Return the (X, Y) coordinate for the center point of the cell that contains the specified text.  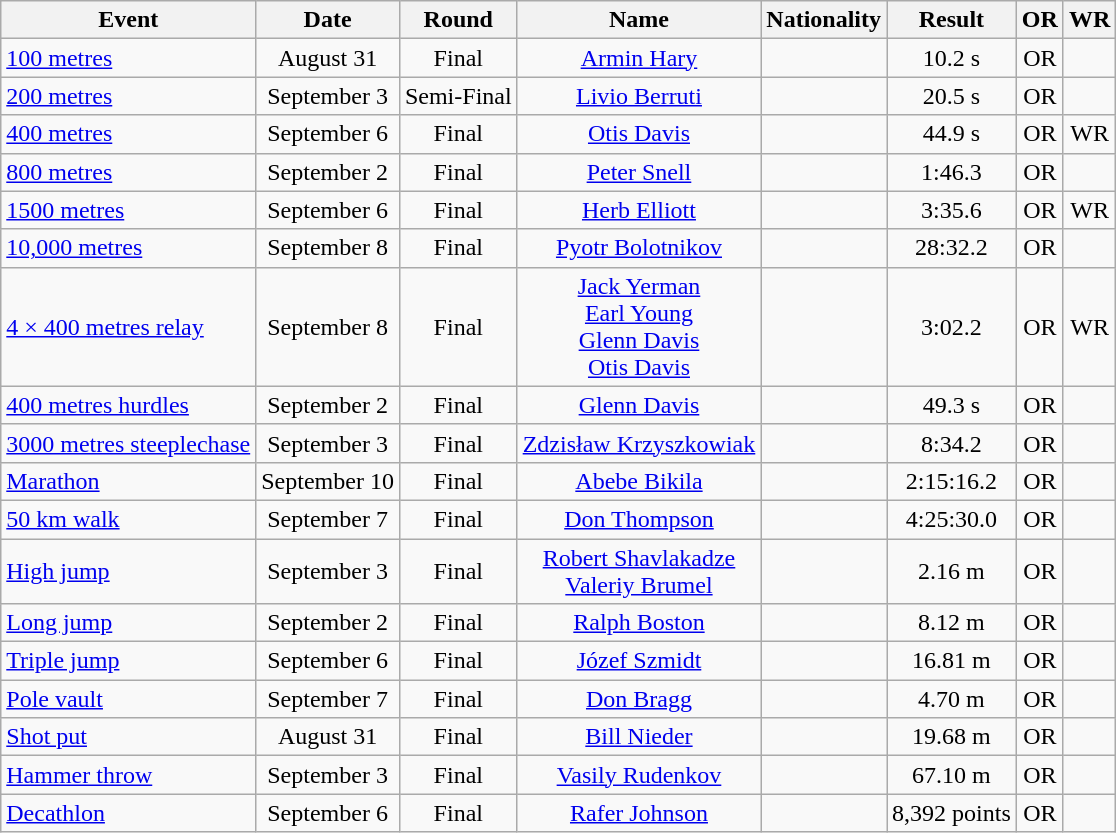
67.10 m (952, 775)
Hammer throw (128, 775)
3000 metres steeplechase (128, 443)
Don Bragg (639, 699)
September 10 (328, 481)
20.5 s (952, 96)
Decathlon (128, 813)
8:34.2 (952, 443)
Glenn Davis (639, 405)
Don Thompson (639, 519)
Rafer Johnson (639, 813)
Shot put (128, 737)
Pole vault (128, 699)
200 metres (128, 96)
1:46.3 (952, 172)
Triple jump (128, 661)
44.9 s (952, 134)
Józef Szmidt (639, 661)
16.81 m (952, 661)
4 × 400 metres relay (128, 326)
2:15:16.2 (952, 481)
1500 metres (128, 210)
3:02.2 (952, 326)
400 metres hurdles (128, 405)
Vasily Rudenkov (639, 775)
10.2 s (952, 58)
Robert ShavlakadzeValeriy Brumel (639, 570)
Name (639, 20)
10,000 metres (128, 248)
Semi-Final (458, 96)
Marathon (128, 481)
Jack YermanEarl YoungGlenn DavisOtis Davis (639, 326)
Zdzisław Krzyszkowiak (639, 443)
High jump (128, 570)
49.3 s (952, 405)
100 metres (128, 58)
28:32.2 (952, 248)
Date (328, 20)
4:25:30.0 (952, 519)
800 metres (128, 172)
Peter Snell (639, 172)
8,392 points (952, 813)
Otis Davis (639, 134)
Long jump (128, 623)
8.12 m (952, 623)
Result (952, 20)
Herb Elliott (639, 210)
Ralph Boston (639, 623)
Abebe Bikila (639, 481)
Nationality (824, 20)
Pyotr Bolotnikov (639, 248)
4.70 m (952, 699)
Bill Nieder (639, 737)
3:35.6 (952, 210)
19.68 m (952, 737)
Event (128, 20)
Livio Berruti (639, 96)
50 km walk (128, 519)
2.16 m (952, 570)
Armin Hary (639, 58)
Round (458, 20)
400 metres (128, 134)
